For the text-containing cell, return its midpoint in (x, y) coordinate format. 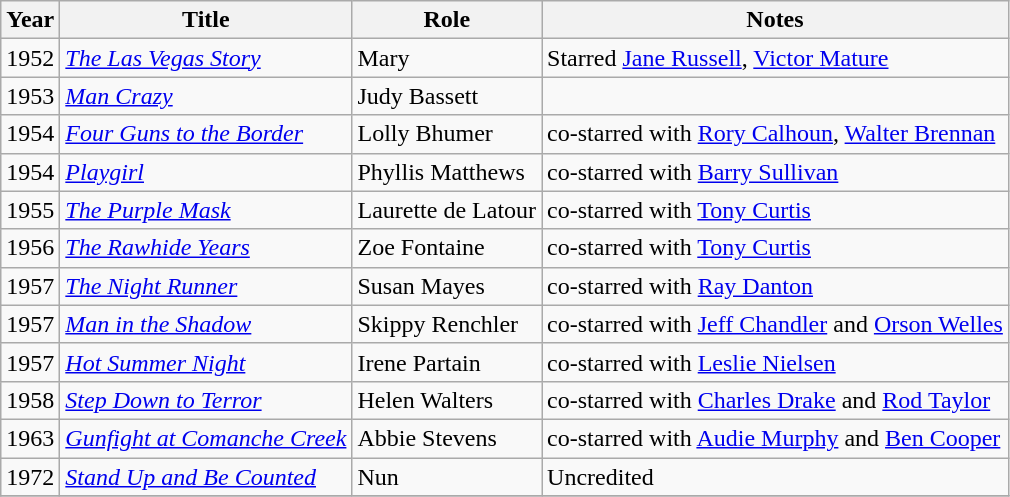
Starred Jane Russell, Victor Mature (776, 58)
1955 (30, 210)
co-starred with Barry Sullivan (776, 172)
1953 (30, 96)
Skippy Renchler (447, 324)
1972 (30, 477)
Nun (447, 477)
co-starred with Rory Calhoun, Walter Brennan (776, 134)
The Night Runner (206, 286)
1956 (30, 248)
1958 (30, 400)
Title (206, 20)
Lolly Bhumer (447, 134)
Step Down to Terror (206, 400)
co-starred with Leslie Nielsen (776, 362)
Four Guns to the Border (206, 134)
co-starred with Ray Danton (776, 286)
Year (30, 20)
Notes (776, 20)
Uncredited (776, 477)
Laurette de Latour (447, 210)
co-starred with Charles Drake and Rod Taylor (776, 400)
1952 (30, 58)
Gunfight at Comanche Creek (206, 438)
co-starred with Audie Murphy and Ben Cooper (776, 438)
Hot Summer Night (206, 362)
The Rawhide Years (206, 248)
Judy Bassett (447, 96)
Abbie Stevens (447, 438)
Susan Mayes (447, 286)
Phyllis Matthews (447, 172)
The Purple Mask (206, 210)
Stand Up and Be Counted (206, 477)
Zoe Fontaine (447, 248)
Man Crazy (206, 96)
Mary (447, 58)
Playgirl (206, 172)
Role (447, 20)
co-starred with Jeff Chandler and Orson Welles (776, 324)
1963 (30, 438)
Irene Partain (447, 362)
Helen Walters (447, 400)
Man in the Shadow (206, 324)
The Las Vegas Story (206, 58)
